Extract the [X, Y] coordinate from the center of the cell holding the provided text.  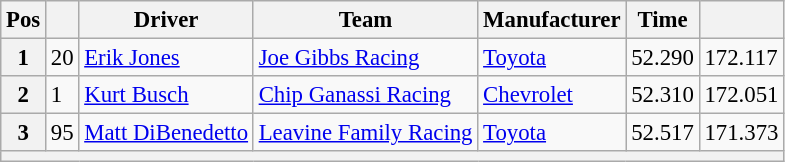
Time [662, 20]
Team [365, 20]
Matt DiBenedetto [166, 133]
Joe Gibbs Racing [365, 58]
Chevrolet [552, 95]
Kurt Busch [166, 95]
52.310 [662, 95]
Pos [24, 20]
172.117 [742, 58]
52.517 [662, 133]
52.290 [662, 58]
171.373 [742, 133]
Manufacturer [552, 20]
Leavine Family Racing [365, 133]
95 [62, 133]
Chip Ganassi Racing [365, 95]
Erik Jones [166, 58]
2 [24, 95]
3 [24, 133]
20 [62, 58]
172.051 [742, 95]
Driver [166, 20]
